From the cell containing the given text, extract its center point as [X, Y] coordinate. 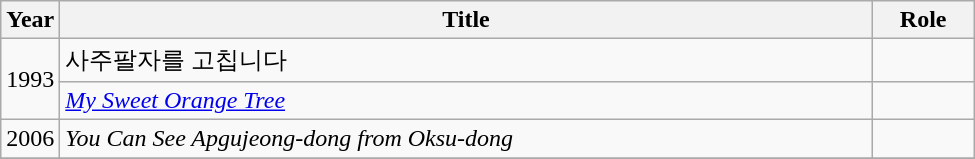
Year [30, 20]
My Sweet Orange Tree [466, 100]
You Can See Apgujeong-dong from Oksu-dong [466, 138]
사주팔자를 고칩니다 [466, 60]
2006 [30, 138]
Title [466, 20]
1993 [30, 80]
Role [923, 20]
